Search for the cell housing the specified text and yield its (x, y) center coordinate. 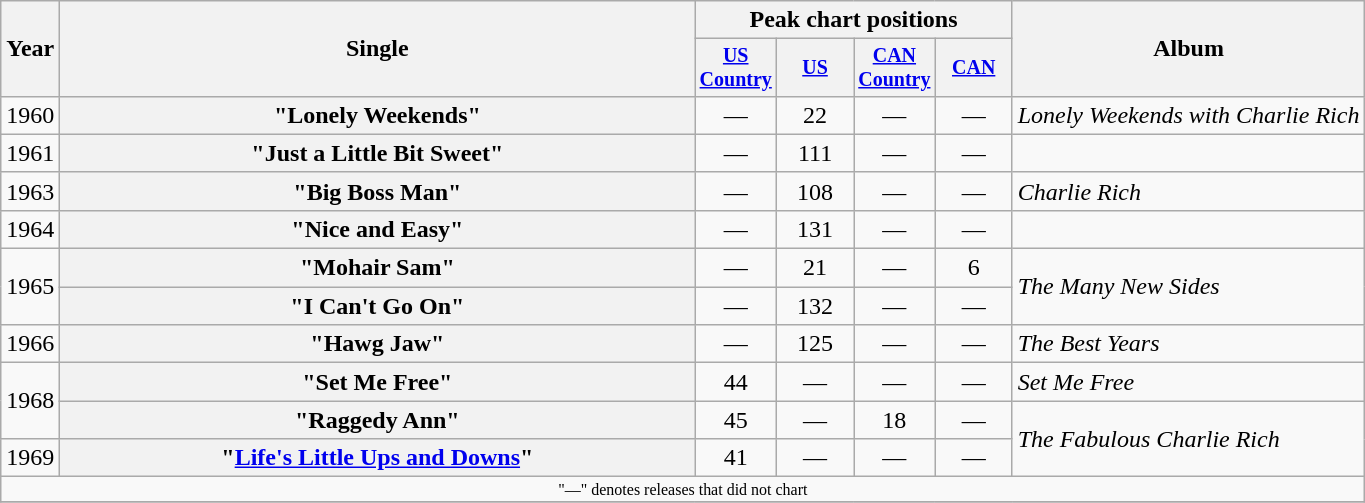
111 (816, 153)
Album (1188, 49)
1961 (30, 153)
1969 (30, 458)
The Fabulous Charlie Rich (1188, 439)
"Lonely Weekends" (378, 115)
45 (736, 420)
"Big Boss Man" (378, 191)
6 (974, 268)
"I Can't Go On" (378, 306)
132 (816, 306)
"Just a Little Bit Sweet" (378, 153)
18 (895, 420)
"Life's Little Ups and Downs" (378, 458)
21 (816, 268)
"Hawg Jaw" (378, 344)
108 (816, 191)
22 (816, 115)
Charlie Rich (1188, 191)
1963 (30, 191)
CAN (974, 68)
131 (816, 229)
Set Me Free (1188, 382)
US (816, 68)
"Set Me Free" (378, 382)
1965 (30, 287)
CAN Country (895, 68)
The Best Years (1188, 344)
Lonely Weekends with Charlie Rich (1188, 115)
"Nice and Easy" (378, 229)
Peak chart positions (854, 20)
"Mohair Sam" (378, 268)
1964 (30, 229)
1960 (30, 115)
1968 (30, 401)
44 (736, 382)
41 (736, 458)
125 (816, 344)
Single (378, 49)
US Country (736, 68)
Year (30, 49)
"—" denotes releases that did not chart (683, 489)
The Many New Sides (1188, 287)
1966 (30, 344)
"Raggedy Ann" (378, 420)
